Pinpoint the cell where the given text exists, returning its [X, Y] midpoint coordinate. 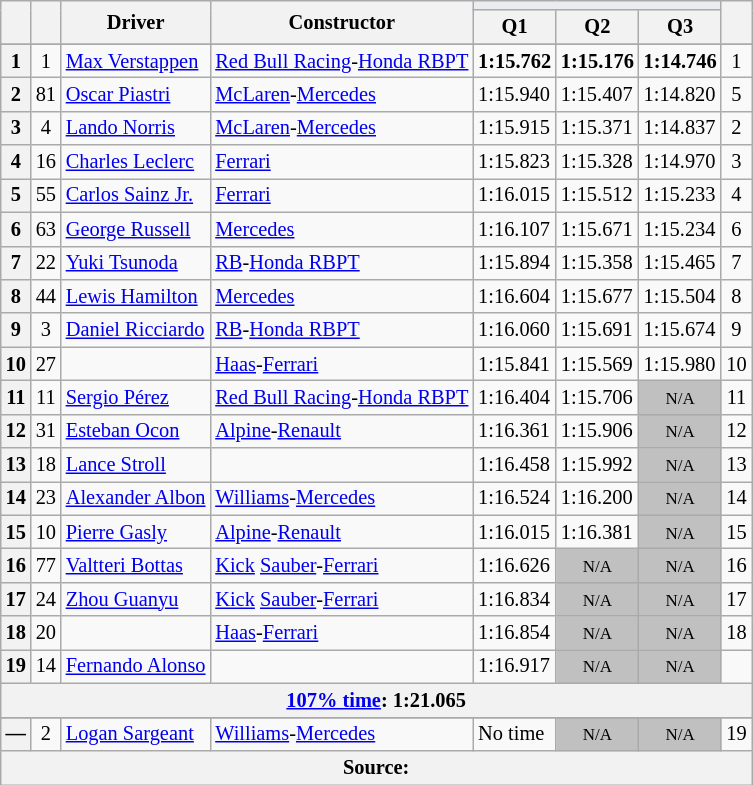
1:15.358 [598, 263]
1:15.176 [598, 61]
Carlos Sainz Jr. [136, 195]
Driver [136, 22]
No time [514, 734]
Esteban Ocon [136, 431]
1:15.906 [598, 431]
1:15.677 [598, 296]
1:16.381 [598, 532]
Valtteri Bottas [136, 565]
1:15.407 [598, 94]
44 [46, 296]
31 [46, 431]
1:16.524 [514, 498]
1:15.465 [680, 263]
1:14.970 [680, 162]
1:15.980 [680, 364]
1:15.762 [514, 61]
1:15.992 [598, 465]
1:15.940 [514, 94]
1:16.107 [514, 229]
Charles Leclerc [136, 162]
Pierre Gasly [136, 532]
63 [46, 229]
1:14.837 [680, 128]
23 [46, 498]
Alexander Albon [136, 498]
1:15.233 [680, 195]
1:16.200 [598, 498]
77 [46, 565]
Oscar Piastri [136, 94]
1:16.834 [514, 599]
1:15.371 [598, 128]
1:14.820 [680, 94]
107% time: 1:21.065 [376, 700]
1:16.361 [514, 431]
55 [46, 195]
24 [46, 599]
81 [46, 94]
Yuki Tsunoda [136, 263]
27 [46, 364]
1:15.691 [598, 330]
Zhou Guanyu [136, 599]
George Russell [136, 229]
1:15.706 [598, 397]
Lewis Hamilton [136, 296]
Daniel Ricciardo [136, 330]
1:15.915 [514, 128]
1:15.671 [598, 229]
1:16.060 [514, 330]
Q2 [598, 27]
Source: [376, 767]
1:15.841 [514, 364]
1:16.626 [514, 565]
22 [46, 263]
1:15.894 [514, 263]
1:15.674 [680, 330]
1:15.512 [598, 195]
— [16, 734]
1:15.234 [680, 229]
Logan Sargeant [136, 734]
1:16.854 [514, 633]
1:16.458 [514, 465]
Sergio Pérez [136, 397]
1:15.328 [598, 162]
20 [46, 633]
Q1 [514, 27]
Fernando Alonso [136, 666]
Lando Norris [136, 128]
1:16.404 [514, 397]
Lance Stroll [136, 465]
Max Verstappen [136, 61]
Constructor [342, 22]
Q3 [680, 27]
1:16.604 [514, 296]
1:15.504 [680, 296]
1:16.917 [514, 666]
1:14.746 [680, 61]
1:15.569 [598, 364]
1:15.823 [514, 162]
